Detect which cell encompasses the target text, then output its (X, Y) center coordinate. 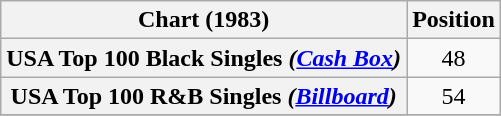
USA Top 100 Black Singles (Cash Box) (204, 58)
48 (454, 58)
USA Top 100 R&B Singles (Billboard) (204, 96)
Position (454, 20)
Chart (1983) (204, 20)
54 (454, 96)
